Find where the given text appears and provide that cell's center as [X, Y] coordinate. 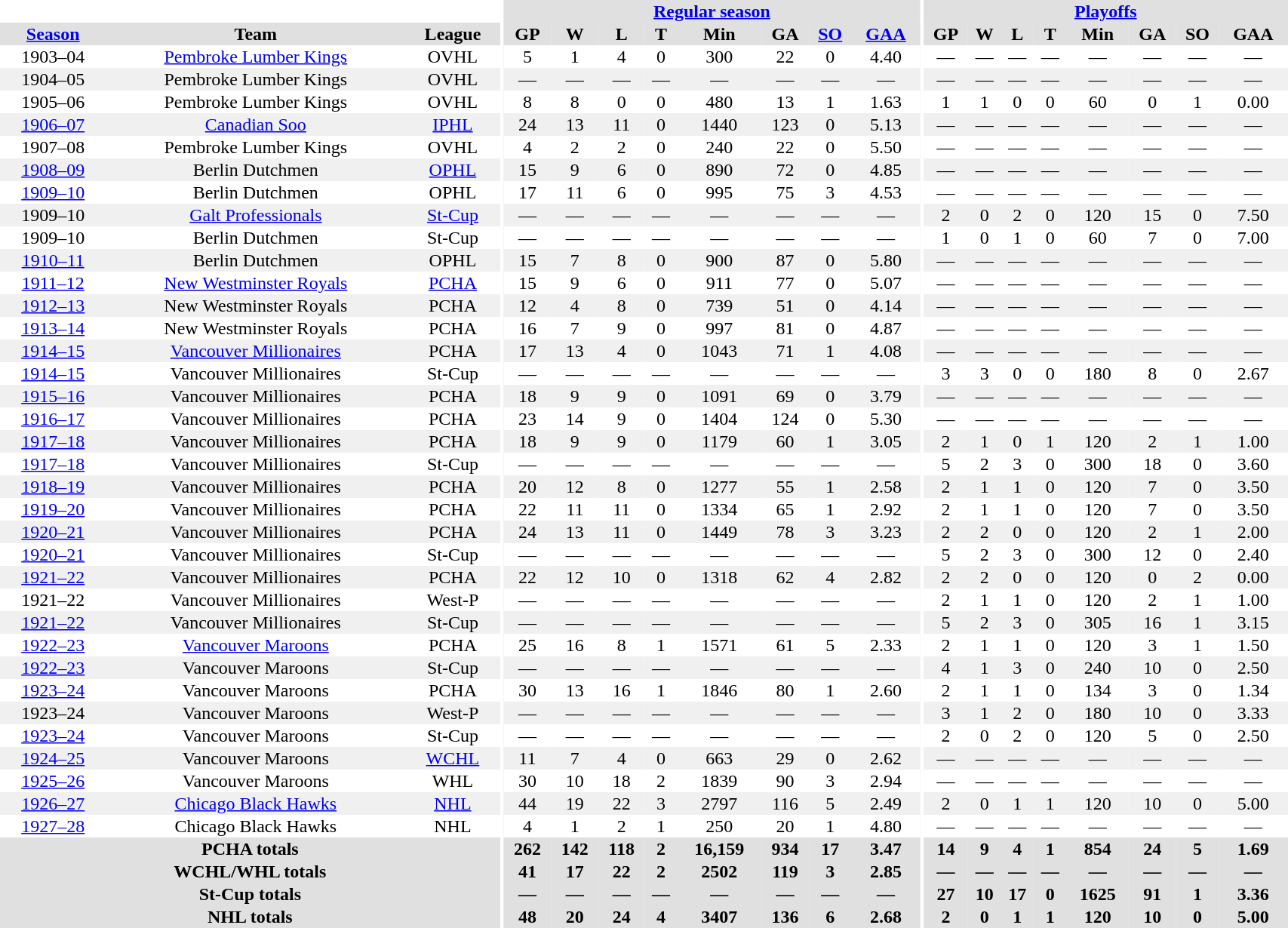
123 [785, 124]
1927–28 [53, 826]
62 [785, 577]
Canadian Soo [255, 124]
2.00 [1253, 532]
1091 [720, 396]
2.68 [886, 917]
997 [720, 328]
1919–20 [53, 509]
1907–08 [53, 147]
51 [785, 306]
WCHL [453, 758]
2.82 [886, 577]
142 [575, 849]
480 [720, 102]
1449 [720, 532]
1.69 [1253, 849]
55 [785, 487]
PCHA totals [251, 849]
1908–09 [53, 170]
91 [1153, 894]
4.53 [886, 192]
1906–07 [53, 124]
4.85 [886, 170]
IPHL [453, 124]
3.23 [886, 532]
71 [785, 351]
1913–14 [53, 328]
1924–25 [53, 758]
2.92 [886, 509]
4.80 [886, 826]
136 [785, 917]
1.50 [1253, 645]
4.08 [886, 351]
2797 [720, 804]
124 [785, 419]
87 [785, 260]
75 [785, 192]
305 [1098, 622]
995 [720, 192]
1905–06 [53, 102]
116 [785, 804]
2.40 [1253, 555]
118 [622, 849]
4.14 [886, 306]
2.58 [886, 487]
663 [720, 758]
934 [785, 849]
854 [1098, 849]
3.79 [886, 396]
4.40 [886, 57]
1.63 [886, 102]
7.50 [1253, 215]
1.34 [1253, 690]
1918–19 [53, 487]
2.49 [886, 804]
1911–12 [53, 283]
1925–26 [53, 781]
3.36 [1253, 894]
23 [527, 419]
2.94 [886, 781]
St-Cup totals [251, 894]
1910–11 [53, 260]
4.87 [886, 328]
5.30 [886, 419]
81 [785, 328]
Team [255, 34]
2.85 [886, 871]
911 [720, 283]
5.13 [886, 124]
Regular season [712, 11]
1318 [720, 577]
250 [720, 826]
7.00 [1253, 238]
1916–17 [53, 419]
3.60 [1253, 464]
41 [527, 871]
739 [720, 306]
2.33 [886, 645]
League [453, 34]
27 [946, 894]
262 [527, 849]
61 [785, 645]
16,159 [720, 849]
72 [785, 170]
69 [785, 396]
1334 [720, 509]
1915–16 [53, 396]
29 [785, 758]
3.47 [886, 849]
2.62 [886, 758]
3407 [720, 917]
25 [527, 645]
1043 [720, 351]
3.33 [1253, 713]
890 [720, 170]
78 [785, 532]
Playoffs [1105, 11]
80 [785, 690]
19 [575, 804]
900 [720, 260]
Galt Professionals [255, 215]
NHL totals [251, 917]
3.15 [1253, 622]
1440 [720, 124]
1839 [720, 781]
1846 [720, 690]
1571 [720, 645]
5.50 [886, 147]
1926–27 [53, 804]
WHL [453, 781]
2502 [720, 871]
WCHL/WHL totals [251, 871]
1912–13 [53, 306]
119 [785, 871]
1903–04 [53, 57]
44 [527, 804]
5.07 [886, 283]
90 [785, 781]
1179 [720, 441]
2.67 [1253, 373]
2.60 [886, 690]
1904–05 [53, 79]
1277 [720, 487]
Season [53, 34]
65 [785, 509]
5.80 [886, 260]
1404 [720, 419]
134 [1098, 690]
77 [785, 283]
1625 [1098, 894]
48 [527, 917]
3.05 [886, 441]
